Return (x, y) of the center of cell containing provided text 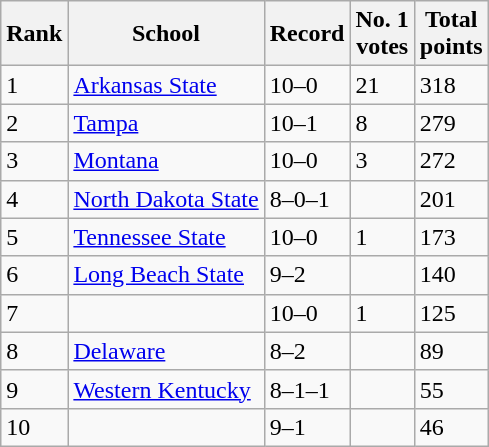
8–2 (307, 351)
55 (451, 389)
Arkansas State (166, 85)
5 (34, 237)
School (166, 34)
Western Kentucky (166, 389)
8–0–1 (307, 199)
Long Beach State (166, 275)
7 (34, 313)
9 (34, 389)
Record (307, 34)
North Dakota State (166, 199)
201 (451, 199)
21 (382, 85)
272 (451, 161)
173 (451, 237)
6 (34, 275)
Tennessee State (166, 237)
140 (451, 275)
Montana (166, 161)
Delaware (166, 351)
89 (451, 351)
46 (451, 427)
10 (34, 427)
9–2 (307, 275)
Totalpoints (451, 34)
Rank (34, 34)
8–1–1 (307, 389)
Tampa (166, 123)
279 (451, 123)
318 (451, 85)
4 (34, 199)
125 (451, 313)
10–1 (307, 123)
2 (34, 123)
9–1 (307, 427)
No. 1votes (382, 34)
